From the cell containing the given text, extract its center point as [x, y] coordinate. 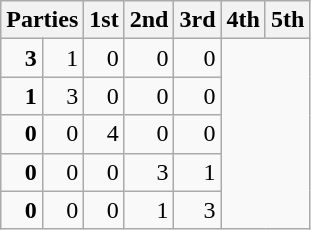
1st [104, 20]
5th [287, 20]
4 [104, 134]
4th [243, 20]
2nd [149, 20]
3rd [198, 20]
Parties [42, 20]
